Return the [X, Y] coordinate for the center point of the cell that contains the specified text.  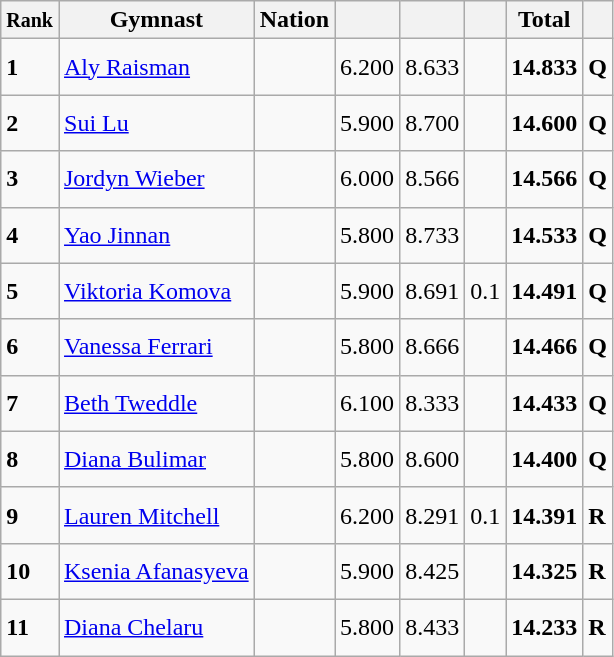
7 [30, 403]
3 [30, 179]
Nation [294, 20]
8.691 [432, 291]
14.833 [544, 67]
Sui Lu [156, 123]
8.700 [432, 123]
11 [30, 627]
Viktoria Komova [156, 291]
14.491 [544, 291]
8.666 [432, 347]
14.566 [544, 179]
14.325 [544, 571]
5 [30, 291]
14.233 [544, 627]
Lauren Mitchell [156, 515]
Jordyn Wieber [156, 179]
Ksenia Afanasyeva [156, 571]
2 [30, 123]
14.533 [544, 235]
14.391 [544, 515]
Vanessa Ferrari [156, 347]
Beth Tweddle [156, 403]
8.600 [432, 459]
10 [30, 571]
8.566 [432, 179]
8 [30, 459]
Aly Raisman [156, 67]
Gymnast [156, 20]
Rank [30, 20]
8.733 [432, 235]
1 [30, 67]
6.100 [368, 403]
8.425 [432, 571]
8.433 [432, 627]
Yao Jinnan [156, 235]
8.333 [432, 403]
Diana Bulimar [156, 459]
Total [544, 20]
4 [30, 235]
14.433 [544, 403]
Diana Chelaru [156, 627]
6.000 [368, 179]
8.633 [432, 67]
14.466 [544, 347]
9 [30, 515]
6 [30, 347]
14.400 [544, 459]
14.600 [544, 123]
8.291 [432, 515]
